Search for the cell housing the specified text and yield its [X, Y] center coordinate. 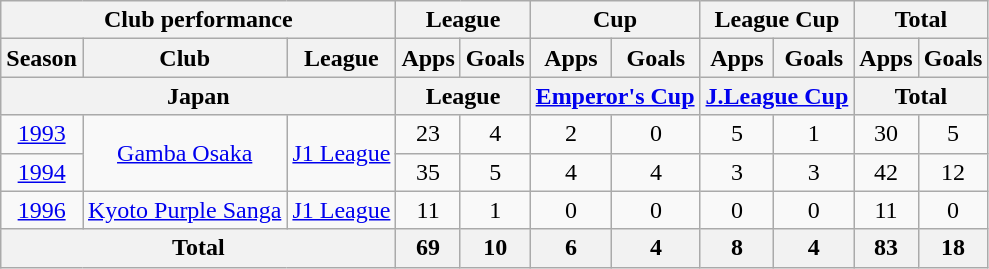
42 [886, 172]
Club performance [198, 20]
10 [495, 248]
2 [571, 134]
Emperor's Cup [615, 96]
League Cup [777, 20]
Club [184, 58]
1994 [42, 172]
Season [42, 58]
30 [886, 134]
J.League Cup [777, 96]
83 [886, 248]
Japan [198, 96]
Gamba Osaka [184, 153]
Cup [615, 20]
1996 [42, 210]
35 [428, 172]
12 [953, 172]
1993 [42, 134]
Kyoto Purple Sanga [184, 210]
8 [737, 248]
23 [428, 134]
18 [953, 248]
6 [571, 248]
69 [428, 248]
